Pinpoint the cell where the given text exists, returning its (X, Y) midpoint coordinate. 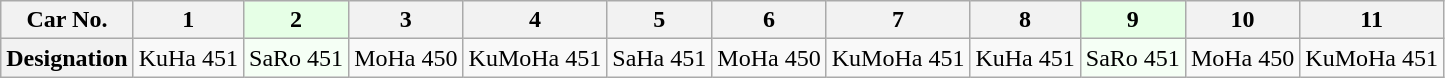
10 (1242, 20)
4 (535, 20)
11 (1372, 20)
SaHa 451 (660, 58)
6 (769, 20)
3 (406, 20)
7 (898, 20)
Car No. (67, 20)
8 (1025, 20)
5 (660, 20)
Designation (67, 58)
1 (188, 20)
2 (296, 20)
9 (1132, 20)
